Extract the [x, y] coordinate from the center of the cell holding the provided text.  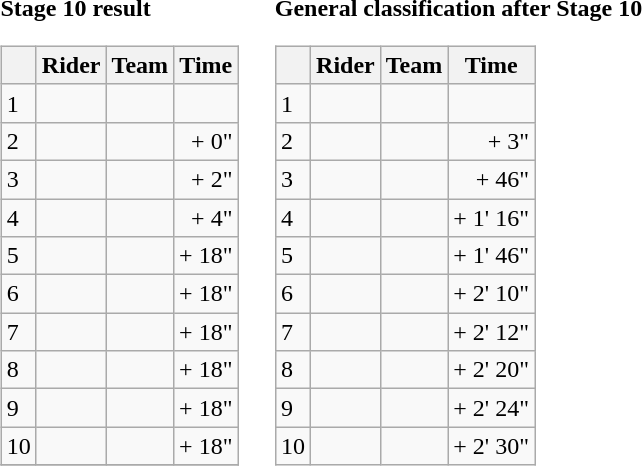
+ 4" [206, 217]
+ 3" [492, 141]
+ 1' 46" [492, 256]
+ 2' 10" [492, 294]
+ 0" [206, 141]
+ 1' 16" [492, 217]
+ 2' 12" [492, 332]
+ 2' 20" [492, 370]
+ 2' 24" [492, 408]
+ 2" [206, 179]
+ 46" [492, 179]
+ 2' 30" [492, 446]
